Extract the [X, Y] coordinate from the center of the cell holding the provided text.  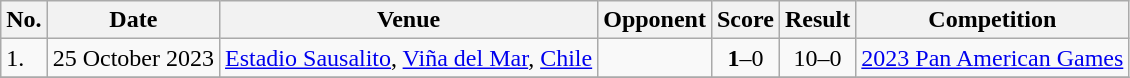
Opponent [655, 20]
2023 Pan American Games [992, 58]
25 October 2023 [133, 58]
Score [745, 20]
No. [24, 20]
1–0 [745, 58]
1. [24, 58]
Estadio Sausalito, Viña del Mar, Chile [409, 58]
Competition [992, 20]
Result [817, 20]
Date [133, 20]
10–0 [817, 58]
Venue [409, 20]
